Return (X, Y) of the center of cell containing provided text 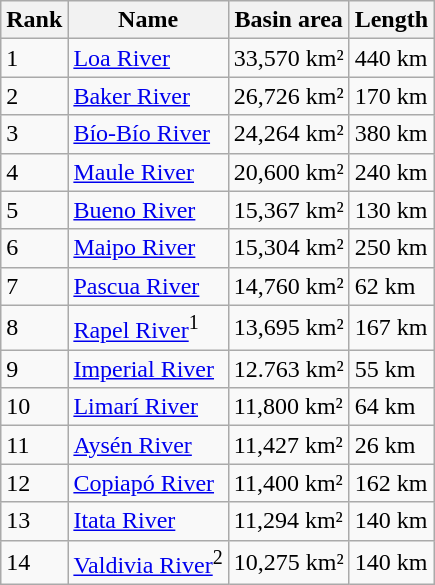
162 km (391, 483)
10 (34, 407)
240 km (391, 172)
7 (34, 286)
Valdivia River2 (148, 562)
167 km (391, 328)
Baker River (148, 96)
4 (34, 172)
2 (34, 96)
Loa River (148, 58)
Bueno River (148, 210)
Rank (34, 20)
12.763 km² (288, 369)
3 (34, 134)
Aysén River (148, 445)
24,264 km² (288, 134)
5 (34, 210)
11,800 km² (288, 407)
1 (34, 58)
12 (34, 483)
26,726 km² (288, 96)
Limarí River (148, 407)
64 km (391, 407)
13 (34, 521)
Rapel River1 (148, 328)
62 km (391, 286)
250 km (391, 248)
Imperial River (148, 369)
11,294 km² (288, 521)
Itata River (148, 521)
Basin area (288, 20)
170 km (391, 96)
11,427 km² (288, 445)
11,400 km² (288, 483)
11 (34, 445)
Length (391, 20)
15,304 km² (288, 248)
Copiapó River (148, 483)
Bío-Bío River (148, 134)
Name (148, 20)
Maipo River (148, 248)
8 (34, 328)
55 km (391, 369)
440 km (391, 58)
6 (34, 248)
130 km (391, 210)
15,367 km² (288, 210)
13,695 km² (288, 328)
14 (34, 562)
380 km (391, 134)
Maule River (148, 172)
9 (34, 369)
20,600 km² (288, 172)
Pascua River (148, 286)
33,570 km² (288, 58)
14,760 km² (288, 286)
10,275 km² (288, 562)
26 km (391, 445)
